Determine the [X, Y] coordinate at the center of the cell enclosing the given text.  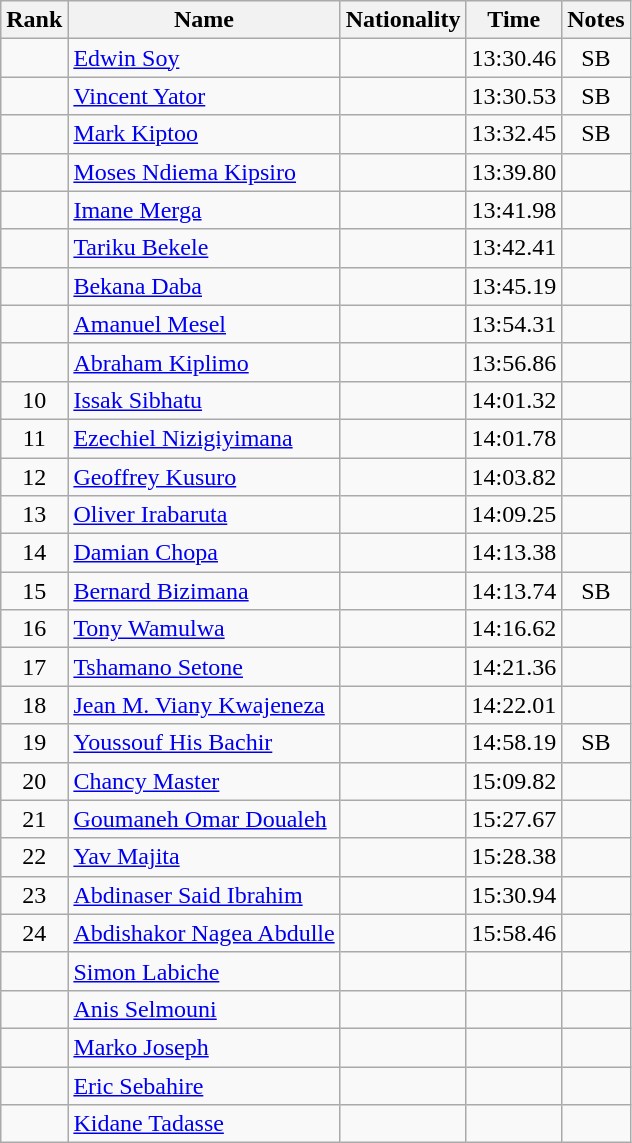
Geoffrey Kusuro [204, 477]
14:03.82 [514, 477]
14:01.32 [514, 400]
Nationality [403, 20]
Moses Ndiema Kipsiro [204, 172]
13 [34, 515]
14:01.78 [514, 438]
16 [34, 629]
Marko Joseph [204, 1047]
Mark Kiptoo [204, 134]
Tshamano Setone [204, 667]
Youssouf His Bachir [204, 743]
Simon Labiche [204, 971]
Oliver Irabaruta [204, 515]
Abraham Kiplimo [204, 362]
14:21.36 [514, 667]
21 [34, 819]
13:30.53 [514, 96]
13:39.80 [514, 172]
Eric Sebahire [204, 1085]
20 [34, 781]
14:58.19 [514, 743]
Tariku Bekele [204, 248]
17 [34, 667]
Yav Majita [204, 857]
14:13.74 [514, 591]
15:58.46 [514, 933]
Anis Selmouni [204, 1009]
14:13.38 [514, 553]
Kidane Tadasse [204, 1124]
Rank [34, 20]
Name [204, 20]
13:42.41 [514, 248]
11 [34, 438]
Amanuel Mesel [204, 324]
Edwin Soy [204, 58]
13:30.46 [514, 58]
13:56.86 [514, 362]
Abdishakor Nagea Abdulle [204, 933]
Damian Chopa [204, 553]
15:30.94 [514, 895]
Ezechiel Nizigiyimana [204, 438]
22 [34, 857]
Issak Sibhatu [204, 400]
19 [34, 743]
24 [34, 933]
15:28.38 [514, 857]
Bernard Bizimana [204, 591]
Time [514, 20]
14:22.01 [514, 705]
Jean M. Viany Kwajeneza [204, 705]
15:09.82 [514, 781]
Chancy Master [204, 781]
Vincent Yator [204, 96]
Imane Merga [204, 210]
15:27.67 [514, 819]
23 [34, 895]
13:45.19 [514, 286]
Tony Wamulwa [204, 629]
14 [34, 553]
18 [34, 705]
Bekana Daba [204, 286]
13:41.98 [514, 210]
14:16.62 [514, 629]
14:09.25 [514, 515]
Notes [596, 20]
13:32.45 [514, 134]
Abdinaser Said Ibrahim [204, 895]
10 [34, 400]
15 [34, 591]
Goumaneh Omar Doualeh [204, 819]
13:54.31 [514, 324]
12 [34, 477]
